Find where the given text appears and provide that cell's center as [X, Y] coordinate. 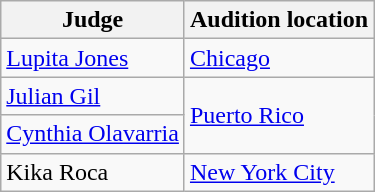
Julian Gil [93, 96]
New York City [278, 172]
Lupita Jones [93, 58]
Puerto Rico [278, 115]
Judge [93, 20]
Chicago [278, 58]
Kika Roca [93, 172]
Cynthia Olavarria [93, 134]
Audition location [278, 20]
